Extract the (X, Y) coordinate from the center of the cell holding the provided text.  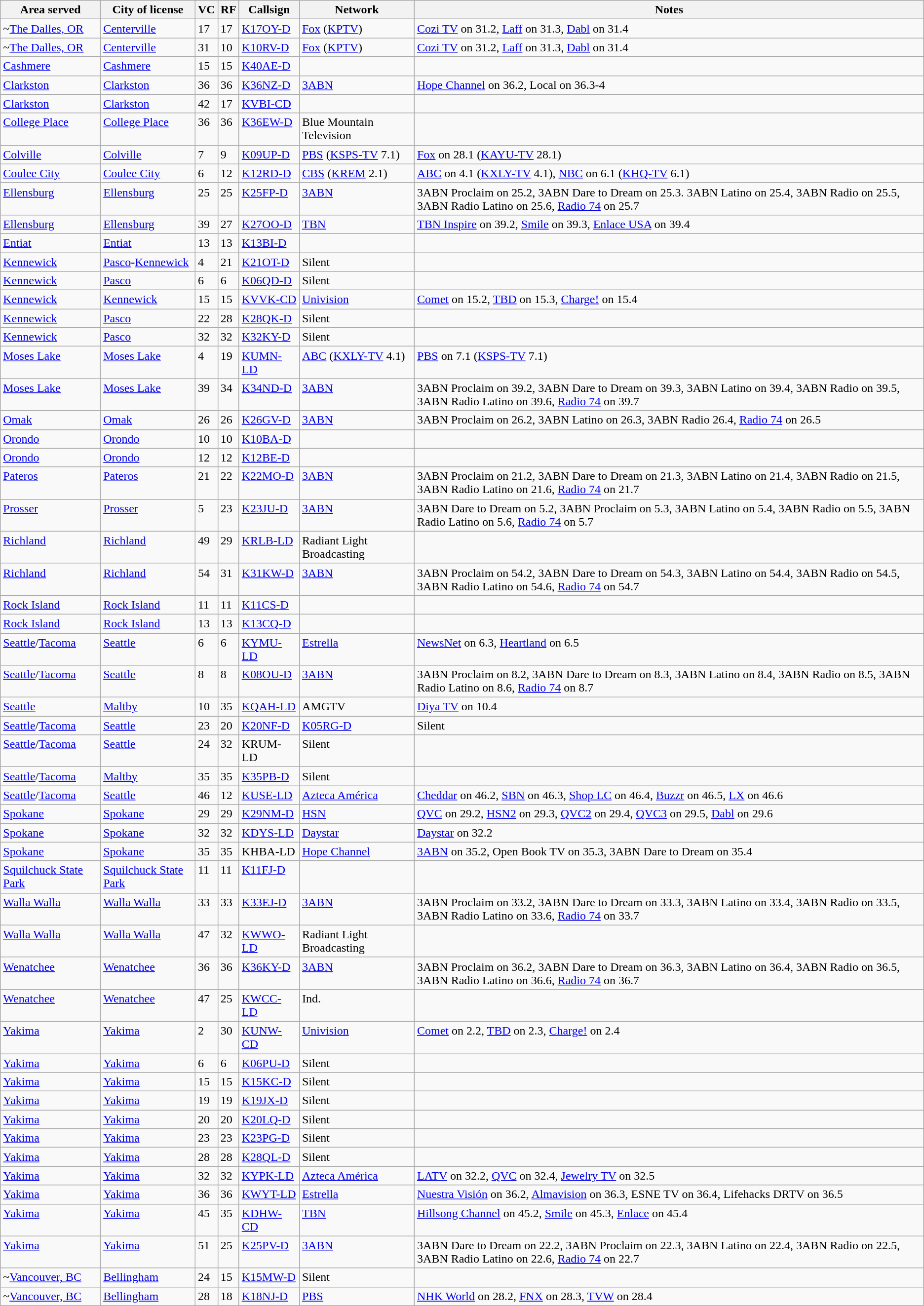
K23PG-D (269, 1138)
ABC (KXLY-TV 4.1) (356, 362)
CBS (KREM 2.1) (356, 173)
City of license (148, 10)
K06PU-D (269, 1063)
K35PB-D (269, 776)
NewsNet on 6.3, Heartland on 6.5 (669, 649)
KWYT-LD (269, 1194)
Area served (50, 10)
42 (206, 104)
Diya TV on 10.4 (669, 707)
K31KW-D (269, 579)
54 (206, 579)
3ABN Proclaim on 21.2, 3ABN Dare to Dream on 21.3, 3ABN Latino on 21.4, 3ABN Radio on 21.5, 3ABN Radio Latino on 21.6, Radio 74 on 21.7 (669, 483)
K27OO-D (269, 224)
Pasco-Kennewick (148, 262)
HSN (356, 814)
KUMN-LD (269, 362)
TBN Inspire on 39.2, Smile on 39.3, Enlace USA on 39.4 (669, 224)
Nuestra Visión on 36.2, Almavision on 36.3, ESNE TV on 36.4, Lifehacks DRTV on 36.5 (669, 1194)
K05RG-D (356, 726)
Fox on 28.1 (KAYU-TV 28.1) (669, 154)
KWCC-LD (269, 1005)
51 (206, 1252)
3ABN Proclaim on 33.2, 3ABN Dare to Dream on 33.3, 3ABN Latino on 33.4, 3ABN Radio on 33.5, 3ABN Radio Latino on 33.6, Radio 74 on 33.7 (669, 909)
K20NF-D (269, 726)
K12BE-D (269, 458)
34 (228, 395)
K13BI-D (269, 243)
K25FP-D (269, 198)
3ABN Dare to Dream on 5.2, 3ABN Proclaim on 5.3, 3ABN Latino on 5.4, 3ABN Radio on 5.5, 3ABN Radio Latino on 5.6, Radio 74 on 5.7 (669, 515)
KDHW-CD (269, 1220)
5 (206, 515)
Notes (669, 10)
K36NZ-D (269, 85)
2 (206, 1037)
Hope Channel (356, 851)
27 (228, 224)
KQAH-LD (269, 707)
K18NJ-D (269, 1296)
K19JX-D (269, 1101)
Daystar (356, 833)
KDYS-LD (269, 833)
3ABN Proclaim on 8.2, 3ABN Dare to Dream on 8.3, 3ABN Latino on 8.4, 3ABN Radio on 8.5, 3ABN Radio Latino on 8.6, Radio 74 on 8.7 (669, 681)
K12RD-D (269, 173)
Ind. (356, 1005)
46 (206, 795)
Cheddar on 46.2, SBN on 46.3, Shop LC on 46.4, Buzzr on 46.5, LX on 46.6 (669, 795)
K25PV-D (269, 1252)
K40AE-D (269, 66)
K21OT-D (269, 262)
KVVK-CD (269, 300)
KYPK-LD (269, 1176)
Comet on 2.2, TBD on 2.3, Charge! on 2.4 (669, 1037)
7 (206, 154)
Daystar on 32.2 (669, 833)
K36EW-D (269, 129)
K20LQ-D (269, 1119)
3ABN Proclaim on 25.2, 3ABN Dare to Dream on 25.3. 3ABN Latino on 25.4, 3ABN Radio on 25.5, 3ABN Radio Latino on 25.6, Radio 74 on 25.7 (669, 198)
PBS on 7.1 (KSPS-TV 7.1) (669, 362)
3ABN Proclaim on 54.2, 3ABN Dare to Dream on 54.3, 3ABN Latino on 54.4, 3ABN Radio on 54.5, 3ABN Radio Latino on 54.6, Radio 74 on 54.7 (669, 579)
K10RV-D (269, 47)
KHBA-LD (269, 851)
KWWO-LD (269, 941)
Blue Mountain Television (356, 129)
K10BA-D (269, 439)
AMGTV (356, 707)
K09UP-D (269, 154)
3ABN Proclaim on 36.2, 3ABN Dare to Dream on 36.3, 3ABN Latino on 36.4, 3ABN Radio on 36.5, 3ABN Radio Latino on 36.6, Radio 74 on 36.7 (669, 973)
9 (228, 154)
K08OU-D (269, 681)
KRUM-LD (269, 751)
K29NM-D (269, 814)
NHK World on 28.2, FNX on 28.3, TVW on 28.4 (669, 1296)
49 (206, 547)
K28QL-D (269, 1157)
Comet on 15.2, TBD on 15.3, Charge! on 15.4 (669, 300)
KVBI-CD (269, 104)
K28QK-D (269, 318)
3ABN Dare to Dream on 22.2, 3ABN Proclaim on 22.3, 3ABN Latino on 22.4, 3ABN Radio on 22.5, 3ABN Radio Latino on 22.6, Radio 74 on 22.7 (669, 1252)
K15KC-D (269, 1082)
K06QD-D (269, 281)
K34ND-D (269, 395)
K22MO-D (269, 483)
3ABN on 35.2, Open Book TV on 35.3, 3ABN Dare to Dream on 35.4 (669, 851)
Hope Channel on 36.2, Local on 36.3-4 (669, 85)
PBS (356, 1296)
QVC on 29.2, HSN2 on 29.3, QVC2 on 29.4, QVC3 on 29.5, Dabl on 29.6 (669, 814)
LATV on 32.2, QVC on 32.4, Jewelry TV on 32.5 (669, 1176)
18 (228, 1296)
RF (228, 10)
3ABN Proclaim on 39.2, 3ABN Dare to Dream on 39.3, 3ABN Latino on 39.4, 3ABN Radio on 39.5, 3ABN Radio Latino on 39.6, Radio 74 on 39.7 (669, 395)
30 (228, 1037)
KYMU-LD (269, 649)
K36KY-D (269, 973)
PBS (KSPS-TV 7.1) (356, 154)
ABC on 4.1 (KXLY-TV 4.1), NBC on 6.1 (KHQ-TV 6.1) (669, 173)
Network (356, 10)
K11FJ-D (269, 877)
K33EJ-D (269, 909)
Callsign (269, 10)
K15MW-D (269, 1277)
3ABN Proclaim on 26.2, 3ABN Latino on 26.3, 3ABN Radio 26.4, Radio 74 on 26.5 (669, 420)
K23JU-D (269, 515)
K11CS-D (269, 605)
K17OY-D (269, 29)
KRLB-LD (269, 547)
Hillsong Channel on 45.2, Smile on 45.3, Enlace on 45.4 (669, 1220)
K32KY-D (269, 337)
K13CQ-D (269, 623)
45 (206, 1220)
KUNW-CD (269, 1037)
KUSE-LD (269, 795)
K26GV-D (269, 420)
VC (206, 10)
